Output the (X, Y) coordinate of the center of the cell containing the given text.  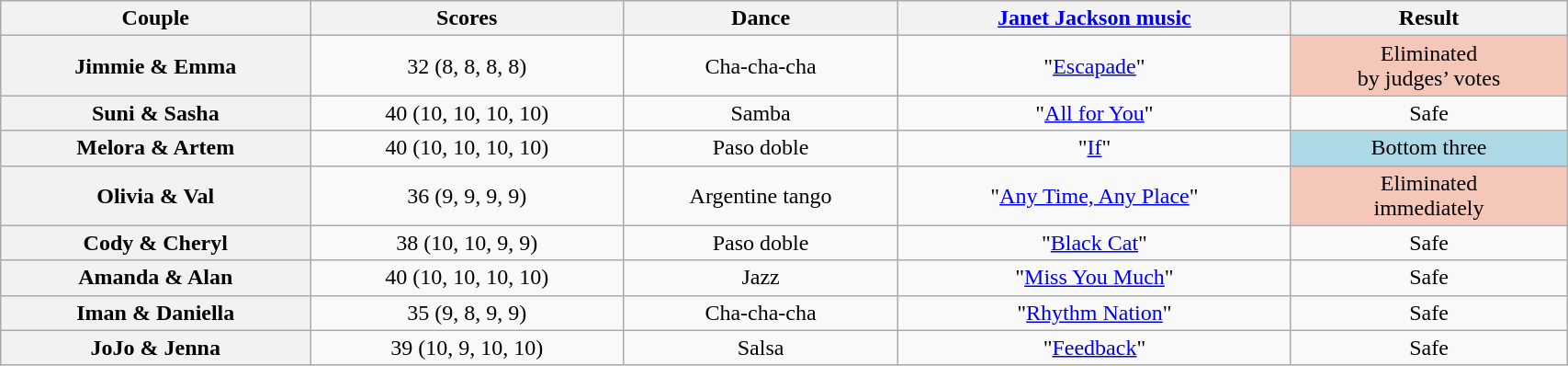
Suni & Sasha (156, 113)
Cody & Cheryl (156, 243)
Argentine tango (761, 195)
"Escapade" (1095, 66)
38 (10, 10, 9, 9) (467, 243)
Eliminatedimmediately (1428, 195)
"Any Time, Any Place" (1095, 195)
Dance (761, 18)
35 (9, 8, 9, 9) (467, 313)
JoJo & Jenna (156, 348)
Couple (156, 18)
Scores (467, 18)
Samba (761, 113)
"All for You" (1095, 113)
Salsa (761, 348)
39 (10, 9, 10, 10) (467, 348)
"Miss You Much" (1095, 278)
Jimmie & Emma (156, 66)
Olivia & Val (156, 195)
Iman & Daniella (156, 313)
Eliminatedby judges’ votes (1428, 66)
"Rhythm Nation" (1095, 313)
36 (9, 9, 9, 9) (467, 195)
"Black Cat" (1095, 243)
"If" (1095, 148)
Melora & Artem (156, 148)
Result (1428, 18)
Janet Jackson music (1095, 18)
Jazz (761, 278)
Bottom three (1428, 148)
Amanda & Alan (156, 278)
32 (8, 8, 8, 8) (467, 66)
"Feedback" (1095, 348)
